Return (x, y) of the center of cell containing provided text 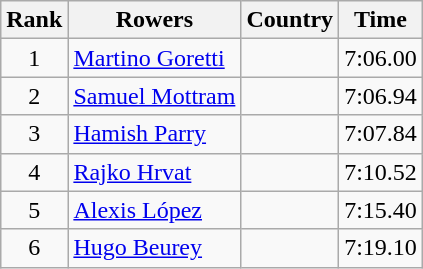
7:19.10 (381, 248)
1 (34, 58)
Martino Goretti (154, 58)
Samuel Mottram (154, 96)
7:06.94 (381, 96)
Rajko Hrvat (154, 172)
Hugo Beurey (154, 248)
Rank (34, 20)
7:10.52 (381, 172)
7:15.40 (381, 210)
Rowers (154, 20)
Hamish Parry (154, 134)
7:06.00 (381, 58)
2 (34, 96)
5 (34, 210)
Time (381, 20)
4 (34, 172)
6 (34, 248)
Country (290, 20)
Alexis López (154, 210)
7:07.84 (381, 134)
3 (34, 134)
